Capture the cell that displays the provided text and extract its [x, y] central coordinate. 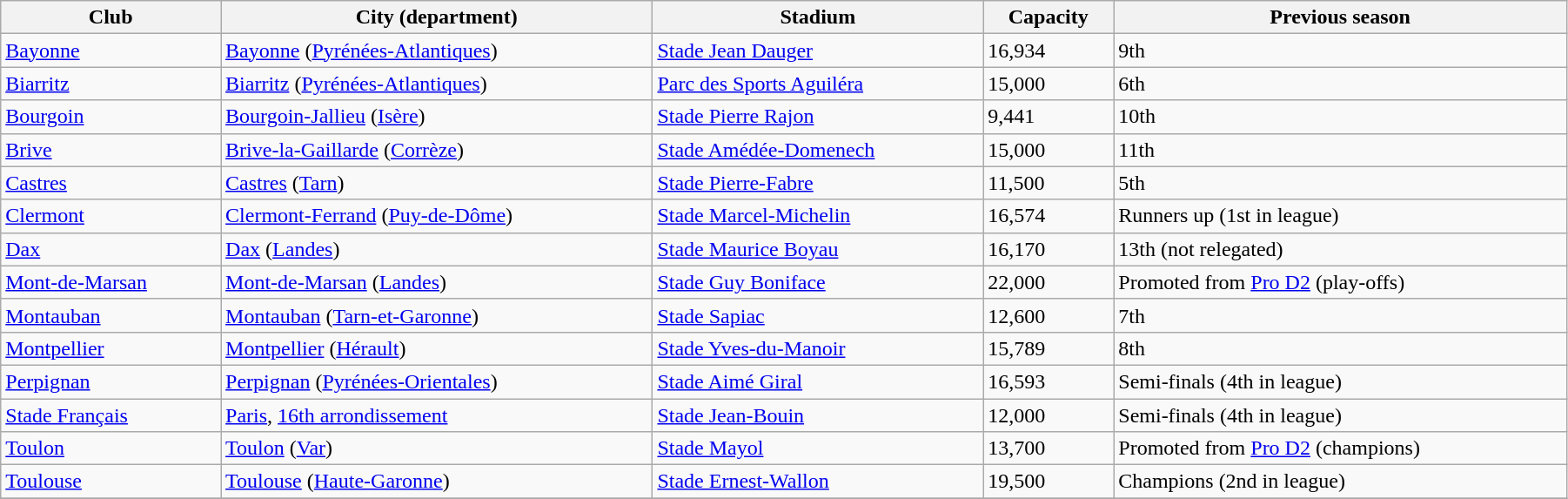
9th [1340, 51]
Stade Sapiac [818, 315]
Castres (Tarn) [437, 183]
Promoted from Pro D2 (champions) [1340, 448]
Bayonne [111, 51]
Stadium [818, 17]
Dax [111, 249]
Toulouse (Haute-Garonne) [437, 482]
Runners up (1st in league) [1340, 216]
16,170 [1049, 249]
Mont-de-Marsan (Landes) [437, 282]
16,593 [1049, 381]
Toulon (Var) [437, 448]
Montpellier [111, 348]
Champions (2nd in league) [1340, 482]
Clermont-Ferrand (Puy-de-Dôme) [437, 216]
Previous season [1340, 17]
Bayonne (Pyrénées-Atlantiques) [437, 51]
13th (not relegated) [1340, 249]
16,574 [1049, 216]
Biarritz [111, 84]
Paris, 16th arrondissement [437, 415]
Brive-la-Gaillarde (Corrèze) [437, 150]
Montauban (Tarn-et-Garonne) [437, 315]
9,441 [1049, 117]
10th [1340, 117]
City (department) [437, 17]
Stade Mayol [818, 448]
Toulon [111, 448]
Club [111, 17]
Stade Maurice Boyau [818, 249]
Stade Yves-du-Manoir [818, 348]
Parc des Sports Aguiléra [818, 84]
Brive [111, 150]
Stade Jean-Bouin [818, 415]
15,789 [1049, 348]
Stade Amédée-Domenech [818, 150]
12,600 [1049, 315]
Stade Marcel-Michelin [818, 216]
Capacity [1049, 17]
Perpignan (Pyrénées-Orientales) [437, 381]
Stade Pierre-Fabre [818, 183]
8th [1340, 348]
Dax (Landes) [437, 249]
11th [1340, 150]
Stade Pierre Rajon [818, 117]
Stade Français [111, 415]
Mont-de-Marsan [111, 282]
Promoted from Pro D2 (play-offs) [1340, 282]
Bourgoin-Jallieu (Isère) [437, 117]
Montpellier (Hérault) [437, 348]
Clermont [111, 216]
16,934 [1049, 51]
13,700 [1049, 448]
Perpignan [111, 381]
22,000 [1049, 282]
Montauban [111, 315]
19,500 [1049, 482]
5th [1340, 183]
6th [1340, 84]
Stade Ernest-Wallon [818, 482]
Toulouse [111, 482]
Castres [111, 183]
Stade Guy Boniface [818, 282]
Stade Jean Dauger [818, 51]
Stade Aimé Giral [818, 381]
7th [1340, 315]
12,000 [1049, 415]
Biarritz (Pyrénées-Atlantiques) [437, 84]
11,500 [1049, 183]
Bourgoin [111, 117]
